Pinpoint the cell where the given text exists, returning its [X, Y] midpoint coordinate. 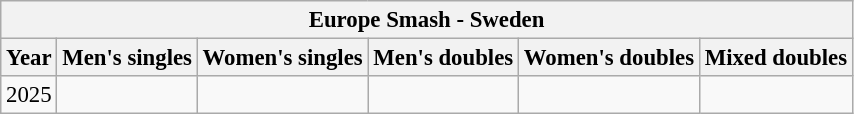
Europe Smash - Sweden [427, 20]
Men's singles [127, 58]
Men's doubles [443, 58]
Mixed doubles [776, 58]
Women's doubles [608, 58]
Women's singles [282, 58]
Year [29, 58]
2025 [29, 95]
